Capture the cell that displays the provided text and extract its (x, y) central coordinate. 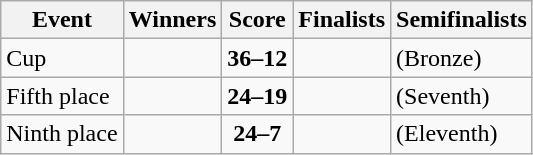
24–19 (258, 96)
Winners (172, 20)
Event (62, 20)
Finalists (342, 20)
(Eleventh) (462, 134)
24–7 (258, 134)
(Bronze) (462, 58)
Score (258, 20)
(Seventh) (462, 96)
Ninth place (62, 134)
36–12 (258, 58)
Fifth place (62, 96)
Cup (62, 58)
Semifinalists (462, 20)
